Output the (x, y) coordinate of the center of the cell containing the given text.  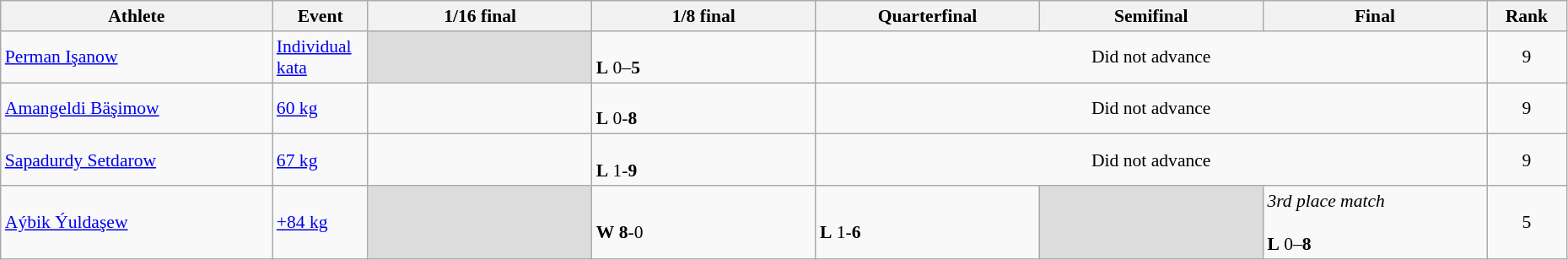
Event (321, 16)
L 1-6 (928, 223)
1/8 final (703, 16)
Athlete (137, 16)
Rank (1527, 16)
Sapadurdy Setdarow (137, 160)
Final (1375, 16)
3rd place matchL 0–8 (1375, 223)
L 0-8 (703, 108)
L 1-9 (703, 160)
Individual kata (321, 57)
60 kg (321, 108)
Amangeldi Bäşimow (137, 108)
Perman Işanow (137, 57)
67 kg (321, 160)
Quarterfinal (928, 16)
5 (1527, 223)
Aýbik Ýuldaşew (137, 223)
W 8-0 (703, 223)
L 0–5 (703, 57)
1/16 final (479, 16)
Semifinal (1150, 16)
+84 kg (321, 223)
